For the text-containing cell, return its midpoint in [X, Y] coordinate format. 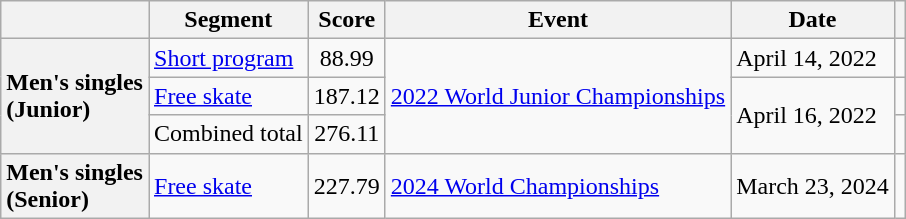
88.99 [346, 58]
2024 World Championships [558, 186]
Event [558, 20]
Date [813, 20]
April 16, 2022 [813, 115]
Men's singles(Junior) [75, 96]
Short program [228, 58]
Score [346, 20]
Segment [228, 20]
227.79 [346, 186]
Combined total [228, 134]
Men's singles(Senior) [75, 186]
276.11 [346, 134]
187.12 [346, 96]
March 23, 2024 [813, 186]
April 14, 2022 [813, 58]
2022 World Junior Championships [558, 96]
